Determine the (x, y) coordinate at the center of the cell enclosing the given text.  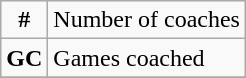
GC (24, 58)
# (24, 20)
Games coached (147, 58)
Number of coaches (147, 20)
